Search for the cell housing the specified text and yield its [x, y] center coordinate. 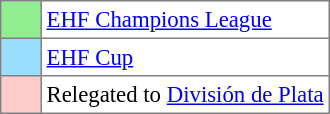
EHF Champions League [185, 20]
EHF Cup [185, 57]
Relegated to División de Plata [185, 95]
